Pinpoint the cell where the given text exists, returning its [x, y] midpoint coordinate. 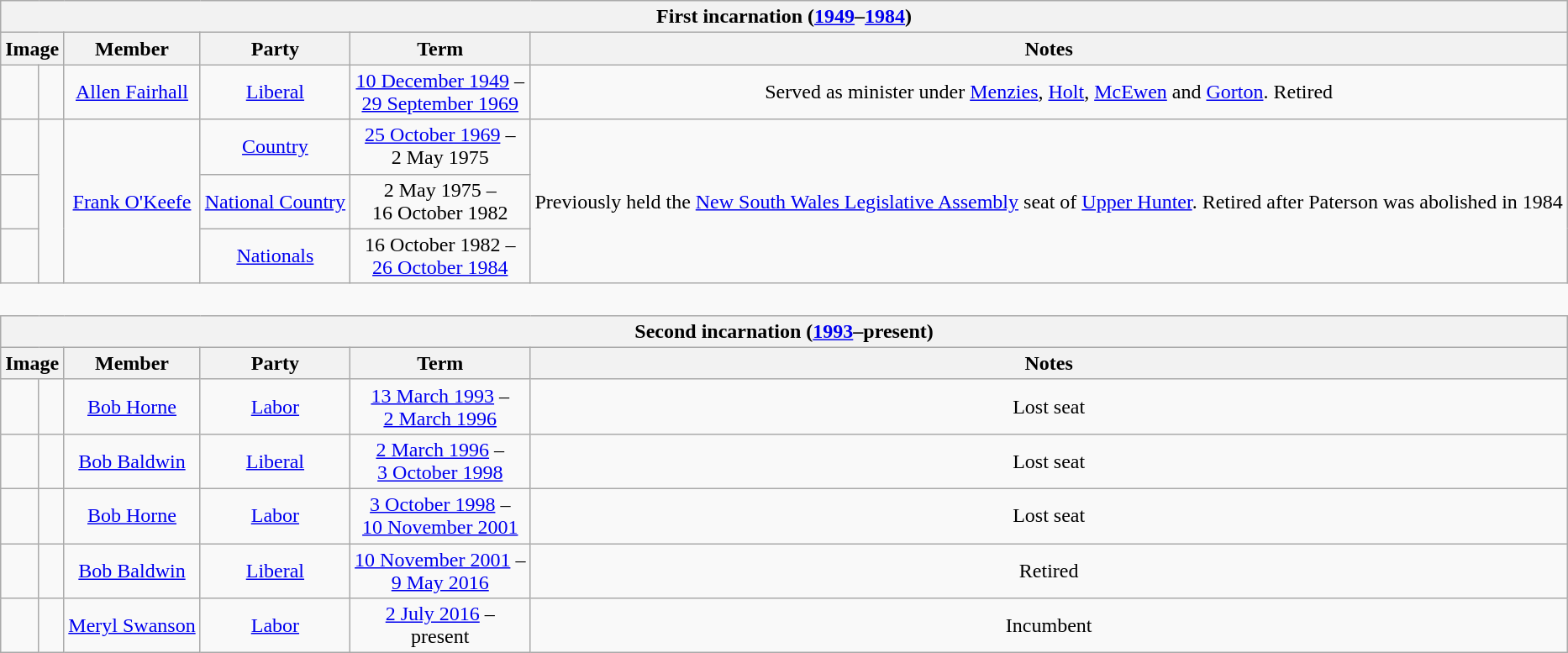
16 October 1982 –26 October 1984 [440, 255]
2 July 2016 –present [440, 625]
Meryl Swanson [132, 625]
Nationals [275, 255]
First incarnation (1949–1984) [785, 17]
10 November 2001 –9 May 2016 [440, 570]
25 October 1969 –2 May 1975 [440, 146]
Served as minister under Menzies, Holt, McEwen and Gorton. Retired [1049, 92]
Second incarnation (1993–present) [785, 331]
2 May 1975 –16 October 1982 [440, 202]
10 December 1949 –29 September 1969 [440, 92]
Country [275, 146]
National Country [275, 202]
2 March 1996 –3 October 1998 [440, 461]
Allen Fairhall [132, 92]
Retired [1049, 570]
13 March 1993 –2 March 1996 [440, 407]
Frank O'Keefe [132, 202]
Previously held the New South Wales Legislative Assembly seat of Upper Hunter. Retired after Paterson was abolished in 1984 [1049, 202]
3 October 1998 –10 November 2001 [440, 516]
Incumbent [1049, 625]
